Locate the cell with the specified text and output its [x, y] center coordinate. 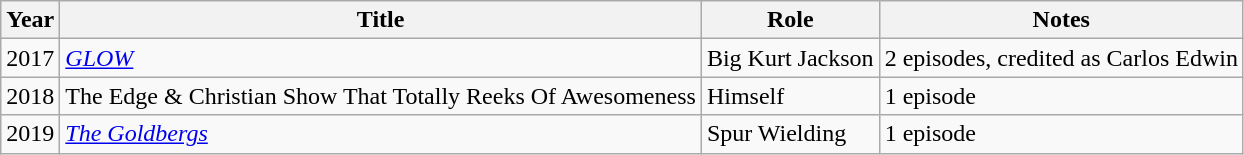
Himself [790, 96]
Title [381, 20]
2019 [30, 134]
2 episodes, credited as Carlos Edwin [1061, 58]
Role [790, 20]
2017 [30, 58]
The Edge & Christian Show That Totally Reeks Of Awesomeness [381, 96]
2018 [30, 96]
GLOW [381, 58]
Big Kurt Jackson [790, 58]
Spur Wielding [790, 134]
Notes [1061, 20]
Year [30, 20]
The Goldbergs [381, 134]
